Capture the cell that displays the provided text and extract its [x, y] central coordinate. 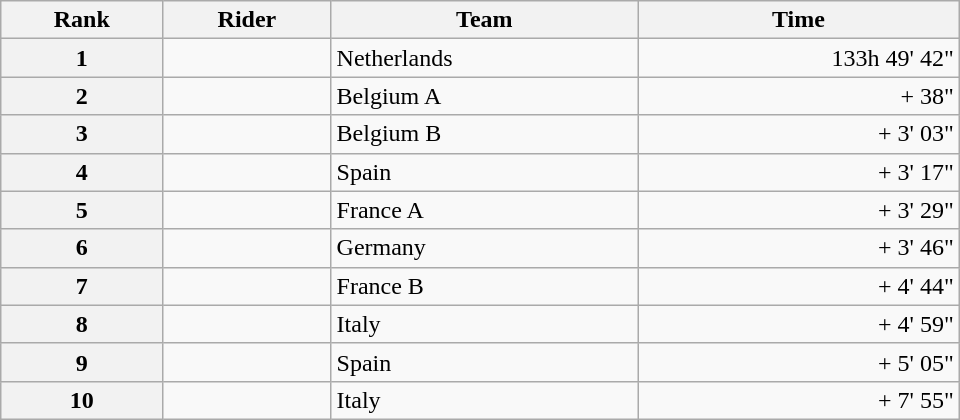
5 [82, 210]
France B [484, 286]
Belgium B [484, 134]
+ 5' 05" [799, 362]
+ 3' 46" [799, 248]
+ 38" [799, 96]
6 [82, 248]
Rider [247, 20]
Time [799, 20]
+ 3' 29" [799, 210]
+ 3' 03" [799, 134]
Belgium A [484, 96]
+ 4' 59" [799, 324]
4 [82, 172]
Team [484, 20]
+ 4' 44" [799, 286]
+ 3' 17" [799, 172]
2 [82, 96]
3 [82, 134]
Rank [82, 20]
1 [82, 58]
9 [82, 362]
+ 7' 55" [799, 400]
7 [82, 286]
Netherlands [484, 58]
8 [82, 324]
France A [484, 210]
10 [82, 400]
Germany [484, 248]
133h 49' 42" [799, 58]
